From the cell containing the given text, extract its center point as [x, y] coordinate. 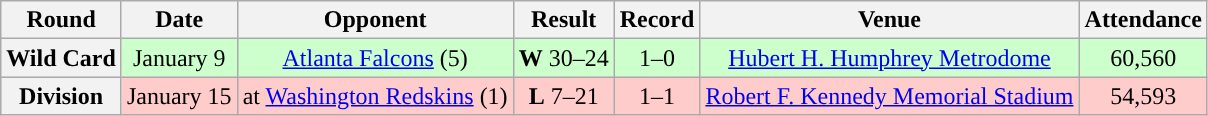
Atlanta Falcons (5) [375, 58]
Division [62, 96]
Attendance [1143, 20]
Hubert H. Humphrey Metrodome [890, 58]
Robert F. Kennedy Memorial Stadium [890, 96]
Opponent [375, 20]
January 9 [179, 58]
at Washington Redskins (1) [375, 96]
Date [179, 20]
Record [657, 20]
January 15 [179, 96]
1–0 [657, 58]
Wild Card [62, 58]
1–1 [657, 96]
54,593 [1143, 96]
L 7–21 [564, 96]
W 30–24 [564, 58]
Venue [890, 20]
Round [62, 20]
60,560 [1143, 58]
Result [564, 20]
